Determine the (X, Y) coordinate at the center of the cell enclosing the given text.  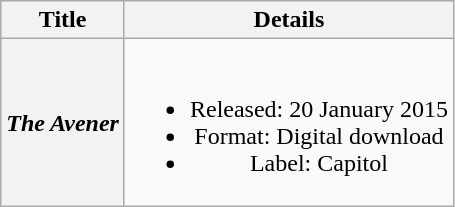
Details (288, 20)
The Avener (63, 122)
Released: 20 January 2015Format: Digital downloadLabel: Capitol (288, 122)
Title (63, 20)
